From the cell containing the given text, extract its center point as (x, y) coordinate. 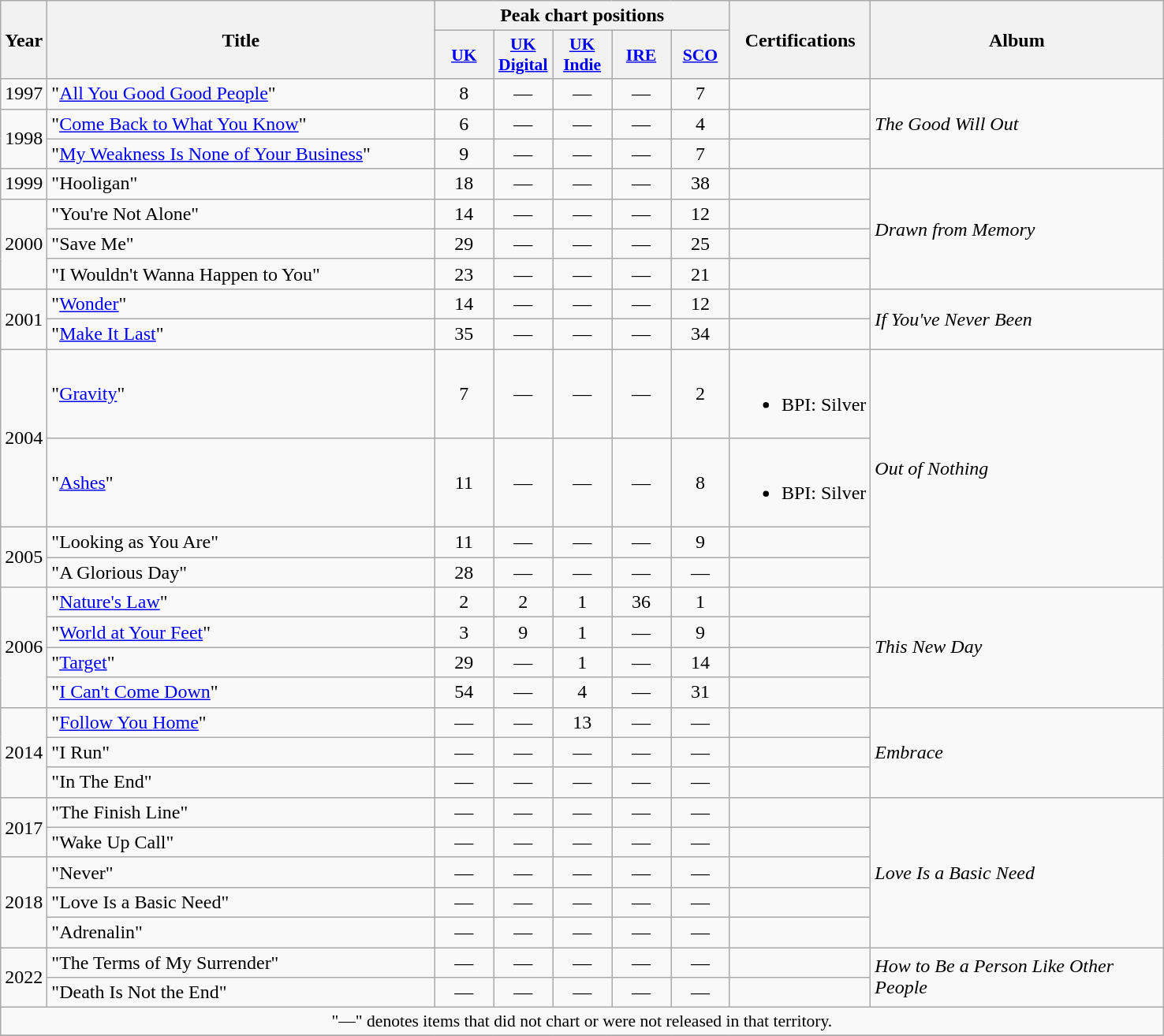
IRE (642, 55)
"In The End" (241, 782)
Album (1017, 39)
54 (464, 692)
"Never" (241, 872)
"Love Is a Basic Need" (241, 902)
"Follow You Home" (241, 722)
If You've Never Been (1017, 319)
34 (700, 334)
"I Wouldn't Wanna Happen to You" (241, 274)
"I Run" (241, 752)
13 (582, 722)
2017 (24, 827)
Peak chart positions (582, 16)
"Looking as You Are" (241, 542)
"World at Your Feet" (241, 632)
"—" denotes items that did not chart or were not released in that territory. (582, 1022)
"Death Is Not the End" (241, 993)
"You're Not Alone" (241, 214)
UK (464, 55)
"Wake Up Call" (241, 842)
21 (700, 274)
UKDigital (524, 55)
"Wonder" (241, 304)
Year (24, 39)
2018 (24, 902)
"A Glorious Day" (241, 572)
"Ashes" (241, 483)
23 (464, 274)
1997 (24, 94)
2000 (24, 244)
The Good Will Out (1017, 124)
"Come Back to What You Know" (241, 124)
"My Weakness Is None of Your Business" (241, 154)
"The Terms of My Surrender" (241, 963)
28 (464, 572)
6 (464, 124)
1999 (24, 184)
2001 (24, 319)
"All You Good Good People" (241, 94)
36 (642, 602)
38 (700, 184)
"Target" (241, 662)
"The Finish Line" (241, 812)
"Adrenalin" (241, 932)
Drawn from Memory (1017, 229)
"Gravity" (241, 393)
2022 (24, 978)
"Nature's Law" (241, 602)
25 (700, 244)
UKIndie (582, 55)
"Hooligan" (241, 184)
3 (464, 632)
SCO (700, 55)
Title (241, 39)
This New Day (1017, 647)
2006 (24, 647)
"Make It Last" (241, 334)
2014 (24, 752)
1998 (24, 139)
2005 (24, 557)
Out of Nothing (1017, 468)
Certifications (800, 39)
Embrace (1017, 752)
"Save Me" (241, 244)
How to Be a Person Like Other People (1017, 978)
Love Is a Basic Need (1017, 872)
18 (464, 184)
31 (700, 692)
"I Can't Come Down" (241, 692)
35 (464, 334)
2004 (24, 438)
